Return the [X, Y] coordinate for the center point of the cell that contains the specified text.  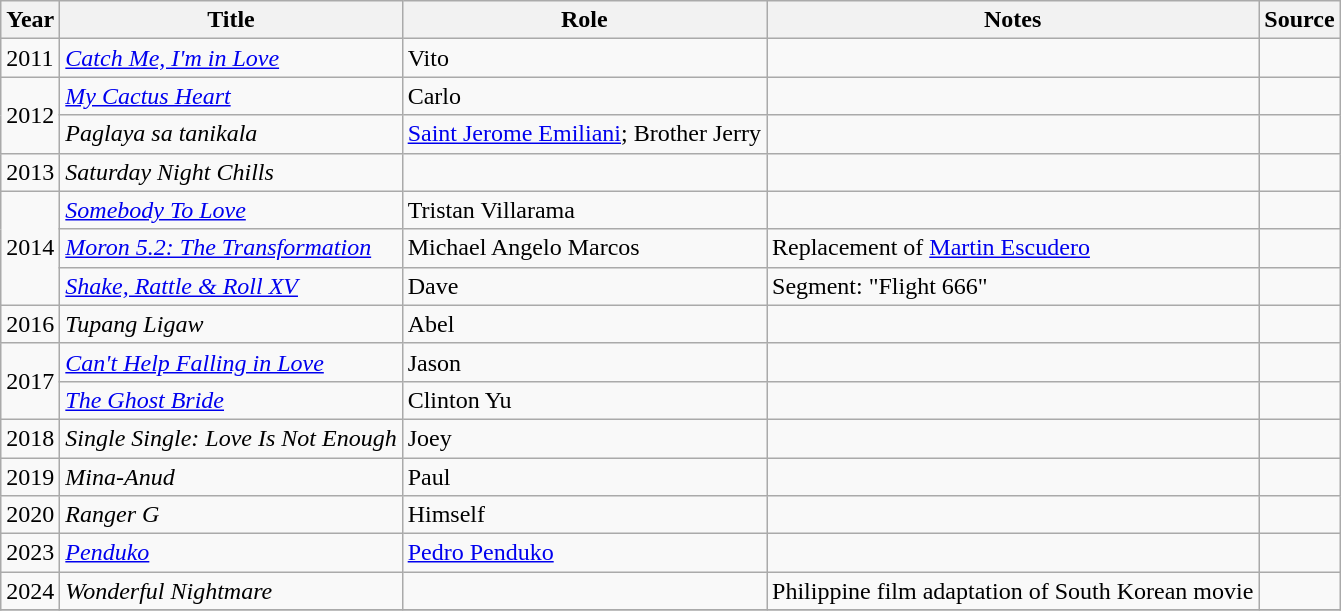
Penduko [231, 553]
Source [1300, 20]
Pedro Penduko [584, 553]
2018 [30, 438]
2017 [30, 381]
Tupang Ligaw [231, 324]
Carlo [584, 96]
2016 [30, 324]
Saturday Night Chills [231, 172]
Tristan Villarama [584, 210]
Role [584, 20]
Joey [584, 438]
2023 [30, 553]
2019 [30, 477]
Abel [584, 324]
Year [30, 20]
Michael Angelo Marcos [584, 248]
Mina-Anud [231, 477]
2012 [30, 115]
Ranger G [231, 515]
Notes [1012, 20]
Catch Me, I'm in Love [231, 58]
Segment: "Flight 666" [1012, 286]
Can't Help Falling in Love [231, 362]
2024 [30, 591]
The Ghost Bride [231, 400]
Saint Jerome Emiliani; Brother Jerry [584, 134]
Paglaya sa tanikala [231, 134]
Paul [584, 477]
Dave [584, 286]
2020 [30, 515]
My Cactus Heart [231, 96]
Single Single: Love Is Not Enough [231, 438]
Philippine film adaptation of South Korean movie [1012, 591]
2014 [30, 248]
Vito [584, 58]
Shake, Rattle & Roll XV [231, 286]
2013 [30, 172]
Clinton Yu [584, 400]
Replacement of Martin Escudero [1012, 248]
Somebody To Love [231, 210]
Jason [584, 362]
2011 [30, 58]
Wonderful Nightmare [231, 591]
Title [231, 20]
Himself [584, 515]
Moron 5.2: The Transformation [231, 248]
